Scan for the cell matching the given text and deliver its (x, y) coordinate at center. 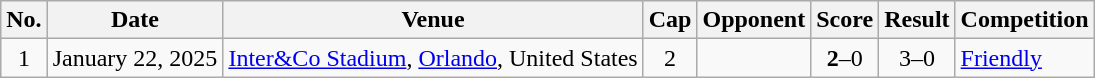
2 (670, 58)
Score (845, 20)
Date (135, 20)
January 22, 2025 (135, 58)
2–0 (845, 58)
Cap (670, 20)
Inter&Co Stadium, Orlando, United States (433, 58)
Venue (433, 20)
1 (24, 58)
Competition (1024, 20)
Friendly (1024, 58)
No. (24, 20)
Opponent (754, 20)
3–0 (917, 58)
Result (917, 20)
